From the cell containing the given text, extract its center point as (x, y) coordinate. 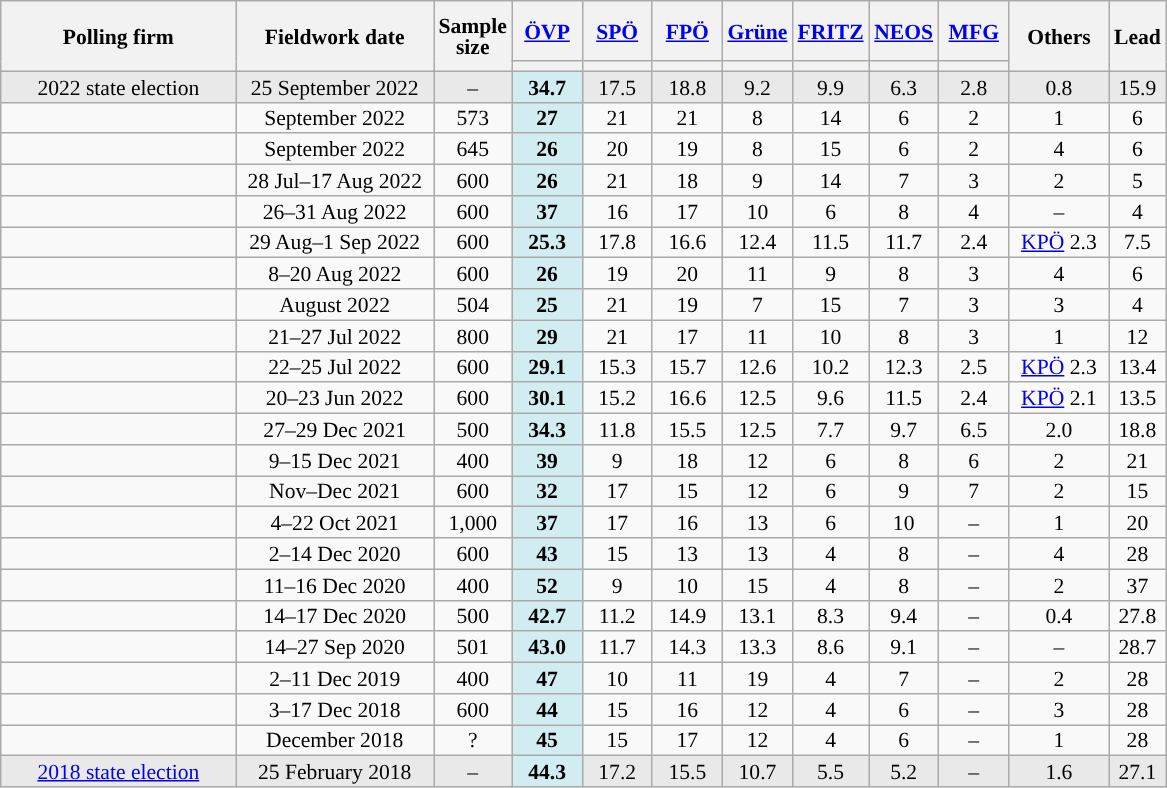
26–31 Aug 2022 (335, 212)
25 February 2018 (335, 772)
14.3 (687, 648)
MFG (974, 31)
25 September 2022 (335, 86)
2018 state election (118, 772)
0.8 (1059, 86)
52 (547, 584)
12.3 (904, 366)
25 (547, 304)
43 (547, 554)
2.0 (1059, 430)
39 (547, 460)
2–11 Dec 2019 (335, 678)
27.8 (1138, 616)
13.5 (1138, 398)
9.7 (904, 430)
5.2 (904, 772)
Others (1059, 36)
9.2 (757, 86)
15.7 (687, 366)
34.7 (547, 86)
Grüne (757, 31)
6.3 (904, 86)
29 (547, 336)
? (473, 740)
KPÖ 2.1 (1059, 398)
34.3 (547, 430)
2022 state election (118, 86)
645 (473, 150)
10.7 (757, 772)
44.3 (547, 772)
9.6 (830, 398)
11–16 Dec 2020 (335, 584)
Nov–Dec 2021 (335, 492)
NEOS (904, 31)
5.5 (830, 772)
8.6 (830, 648)
27 (547, 118)
504 (473, 304)
5 (1138, 180)
28 Jul–17 Aug 2022 (335, 180)
17.2 (617, 772)
2–14 Dec 2020 (335, 554)
13.1 (757, 616)
47 (547, 678)
29.1 (547, 366)
9.1 (904, 648)
2.5 (974, 366)
Lead (1138, 36)
6.5 (974, 430)
29 Aug–1 Sep 2022 (335, 242)
12.6 (757, 366)
573 (473, 118)
Samplesize (473, 36)
7.7 (830, 430)
December 2018 (335, 740)
15.2 (617, 398)
15.9 (1138, 86)
17.8 (617, 242)
15.3 (617, 366)
13.3 (757, 648)
14–27 Sep 2020 (335, 648)
27.1 (1138, 772)
32 (547, 492)
27–29 Dec 2021 (335, 430)
SPÖ (617, 31)
FPÖ (687, 31)
3–17 Dec 2018 (335, 710)
30.1 (547, 398)
12.4 (757, 242)
Fieldwork date (335, 36)
11.2 (617, 616)
ÖVP (547, 31)
1.6 (1059, 772)
21–27 Jul 2022 (335, 336)
8.3 (830, 616)
10.2 (830, 366)
14–17 Dec 2020 (335, 616)
25.3 (547, 242)
0.4 (1059, 616)
44 (547, 710)
2.8 (974, 86)
FRITZ (830, 31)
Polling firm (118, 36)
43.0 (547, 648)
9–15 Dec 2021 (335, 460)
8–20 Aug 2022 (335, 274)
13.4 (1138, 366)
7.5 (1138, 242)
501 (473, 648)
9.9 (830, 86)
22–25 Jul 2022 (335, 366)
42.7 (547, 616)
800 (473, 336)
17.5 (617, 86)
4–22 Oct 2021 (335, 522)
11.8 (617, 430)
28.7 (1138, 648)
14.9 (687, 616)
20–23 Jun 2022 (335, 398)
45 (547, 740)
1,000 (473, 522)
August 2022 (335, 304)
9.4 (904, 616)
